Scan for the cell matching the given text and deliver its (x, y) coordinate at center. 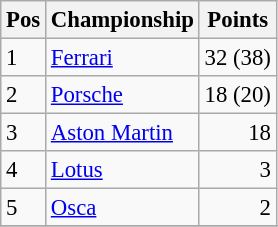
Points (238, 20)
Championship (123, 20)
4 (24, 170)
5 (24, 208)
Osca (123, 208)
32 (38) (238, 58)
1 (24, 58)
18 (238, 133)
Aston Martin (123, 133)
18 (20) (238, 95)
Ferrari (123, 58)
Pos (24, 20)
Porsche (123, 95)
Lotus (123, 170)
